Return the [X, Y] coordinate for the center point of the cell that contains the specified text.  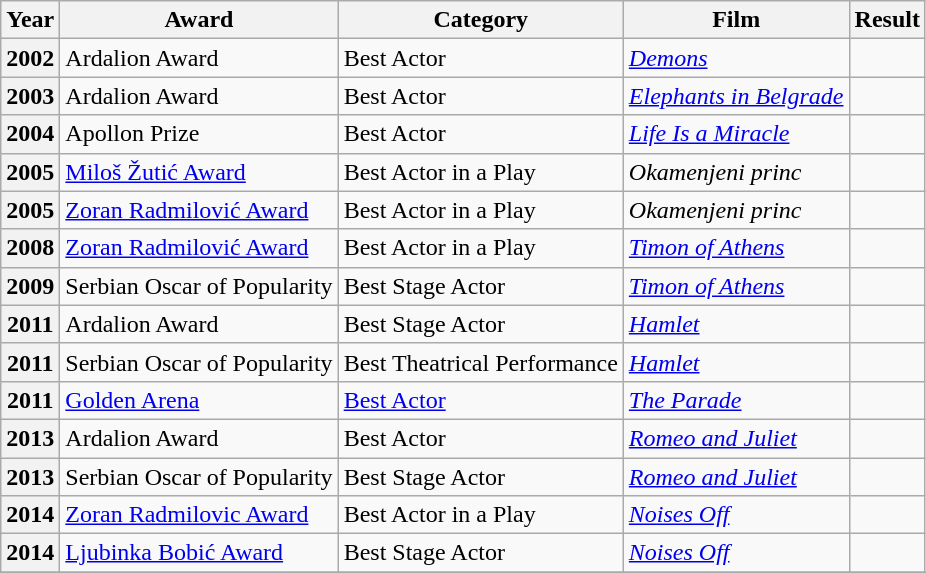
The Parade [736, 400]
Year [30, 20]
Demons [736, 58]
Film [736, 20]
Life Is a Miracle [736, 134]
Elephants in Belgrade [736, 96]
Best Theatrical Performance [480, 362]
Miloš Žutić Award [199, 172]
Result [887, 20]
2008 [30, 248]
2004 [30, 134]
Zoran Radmilovic Award [199, 515]
2009 [30, 286]
Award [199, 20]
Golden Arena [199, 400]
2003 [30, 96]
Category [480, 20]
Apollon Prize [199, 134]
2002 [30, 58]
Ljubinka Bobić Award [199, 553]
